Return (X, Y) of the center of cell containing provided text 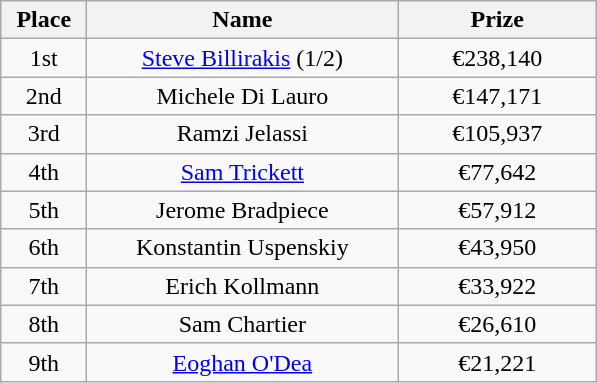
Michele Di Lauro (242, 96)
Place (44, 20)
€33,922 (498, 286)
€43,950 (498, 248)
6th (44, 248)
Name (242, 20)
Prize (498, 20)
€26,610 (498, 324)
€21,221 (498, 362)
1st (44, 58)
Eoghan O'Dea (242, 362)
€238,140 (498, 58)
Erich Kollmann (242, 286)
Konstantin Uspenskiy (242, 248)
Ramzi Jelassi (242, 134)
Jerome Bradpiece (242, 210)
Sam Trickett (242, 172)
€77,642 (498, 172)
8th (44, 324)
Sam Chartier (242, 324)
€105,937 (498, 134)
7th (44, 286)
4th (44, 172)
2nd (44, 96)
€57,912 (498, 210)
3rd (44, 134)
5th (44, 210)
9th (44, 362)
Steve Billirakis (1/2) (242, 58)
€147,171 (498, 96)
